Provide the [x, y] coordinate of the cell's center where the given text is located.  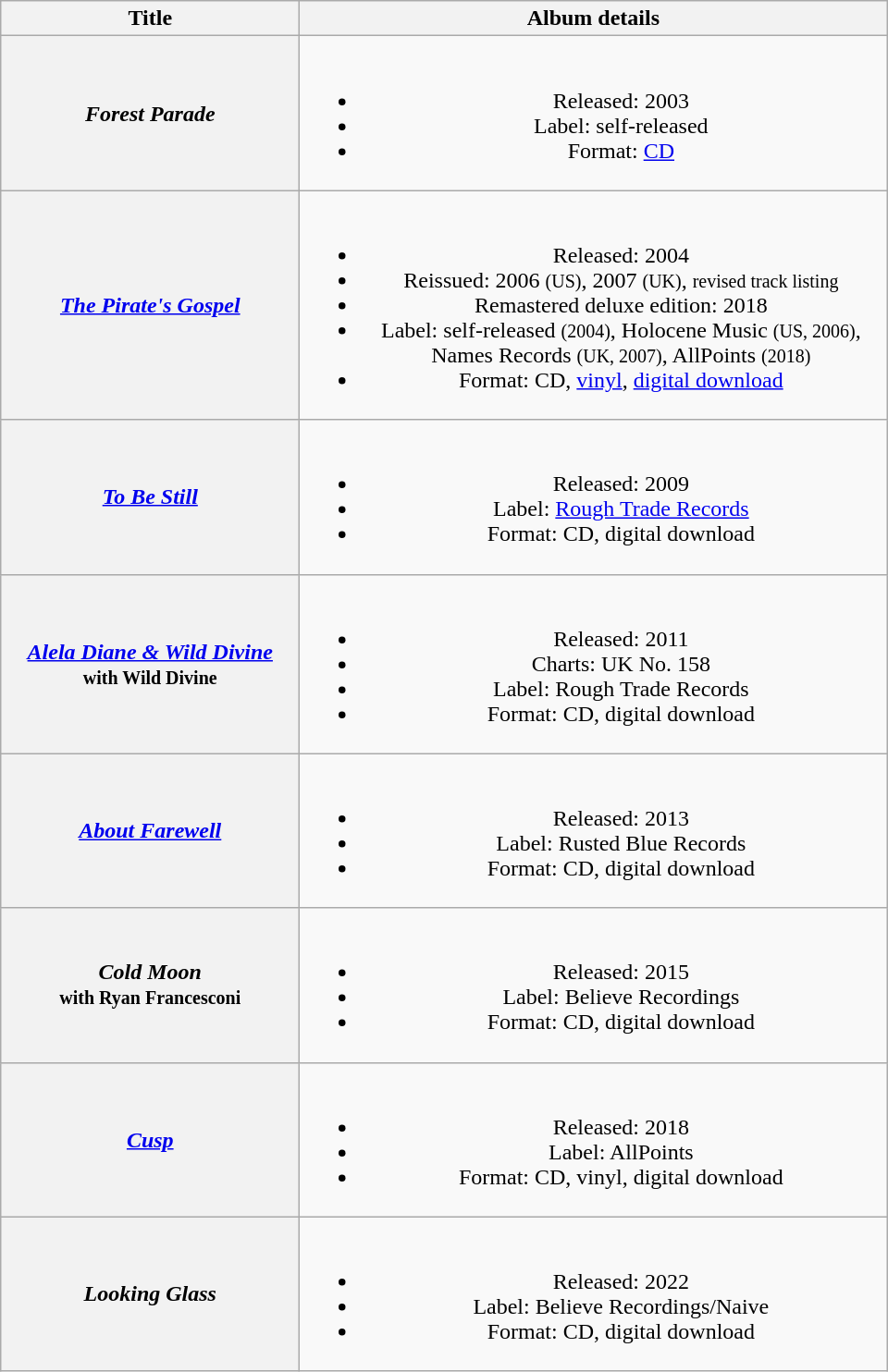
Cusp [150, 1139]
Released: 2018Label: AllPointsFormat: CD, vinyl, digital download [594, 1139]
Title [150, 18]
The Pirate's Gospel [150, 305]
Released: 2003Label: self-releasedFormat: CD [594, 113]
Forest Parade [150, 113]
Released: 2009Label: Rough Trade RecordsFormat: CD, digital download [594, 497]
Alela Diane & Wild Divinewith Wild Divine [150, 664]
Released: 2015Label: Believe RecordingsFormat: CD, digital download [594, 986]
Released: 2022Label: Believe Recordings/NaiveFormat: CD, digital download [594, 1294]
Released: 2013Label: Rusted Blue RecordsFormat: CD, digital download [594, 830]
To Be Still [150, 497]
Album details [594, 18]
About Farewell [150, 830]
Looking Glass [150, 1294]
Released: 2011Charts: UK No. 158Label: Rough Trade RecordsFormat: CD, digital download [594, 664]
Cold Moonwith Ryan Francesconi [150, 986]
